Pinpoint the cell where the given text exists, returning its [x, y] midpoint coordinate. 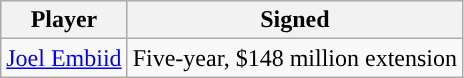
Joel Embiid [64, 58]
Five-year, $148 million extension [294, 58]
Signed [294, 20]
Player [64, 20]
